Search for the cell housing the specified text and yield its (x, y) center coordinate. 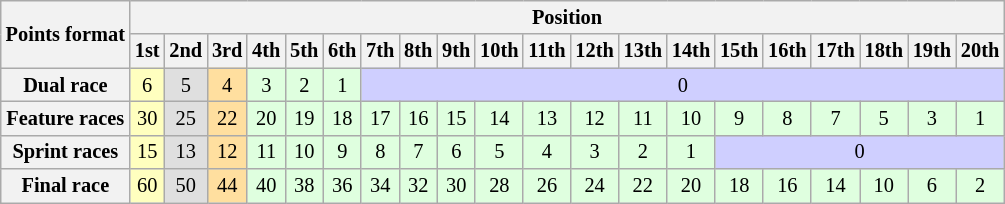
38 (304, 186)
34 (380, 186)
Dual race (66, 85)
3rd (227, 51)
14th (691, 51)
32 (418, 186)
12th (594, 51)
17 (380, 118)
50 (186, 186)
Position (567, 17)
10th (499, 51)
28 (499, 186)
60 (148, 186)
Points format (66, 34)
Feature races (66, 118)
6th (342, 51)
17th (835, 51)
15th (739, 51)
1st (148, 51)
26 (546, 186)
25 (186, 118)
44 (227, 186)
8th (418, 51)
2nd (186, 51)
7th (380, 51)
16th (787, 51)
40 (266, 186)
Final race (66, 186)
5th (304, 51)
24 (594, 186)
4th (266, 51)
Sprint races (66, 152)
18th (884, 51)
20th (980, 51)
36 (342, 186)
11th (546, 51)
19th (932, 51)
13th (643, 51)
19 (304, 118)
9th (456, 51)
